Scan for the cell matching the given text and deliver its [x, y] coordinate at center. 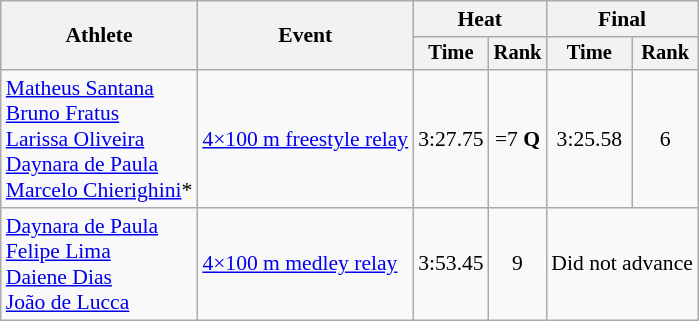
Did not advance [622, 264]
Matheus SantanaBruno FratusLarissa OliveiraDaynara de PaulaMarcelo Chierighini* [100, 139]
4×100 m medley relay [305, 264]
3:27.75 [450, 139]
3:53.45 [450, 264]
4×100 m freestyle relay [305, 139]
Athlete [100, 36]
Daynara de PaulaFelipe LimaDaiene DiasJoão de Lucca [100, 264]
3:25.58 [589, 139]
6 [665, 139]
=7 Q [518, 139]
9 [518, 264]
Heat [480, 19]
Final [622, 19]
Event [305, 36]
